Capture the cell that displays the provided text and extract its (x, y) central coordinate. 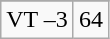
VT –3 (38, 20)
64 (90, 20)
